Provide the [x, y] coordinate of the cell's center where the given text is located.  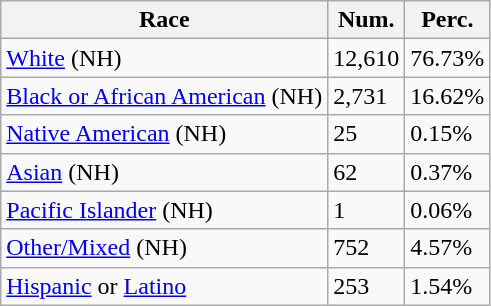
Race [164, 20]
2,731 [366, 96]
Pacific Islander (NH) [164, 210]
1.54% [448, 286]
76.73% [448, 58]
Hispanic or Latino [164, 286]
62 [366, 172]
0.15% [448, 134]
Asian (NH) [164, 172]
25 [366, 134]
12,610 [366, 58]
Black or African American (NH) [164, 96]
Num. [366, 20]
Native American (NH) [164, 134]
Other/Mixed (NH) [164, 248]
0.37% [448, 172]
16.62% [448, 96]
White (NH) [164, 58]
253 [366, 286]
4.57% [448, 248]
1 [366, 210]
752 [366, 248]
Perc. [448, 20]
0.06% [448, 210]
